Return the [x, y] coordinate for the center point of the cell that contains the specified text.  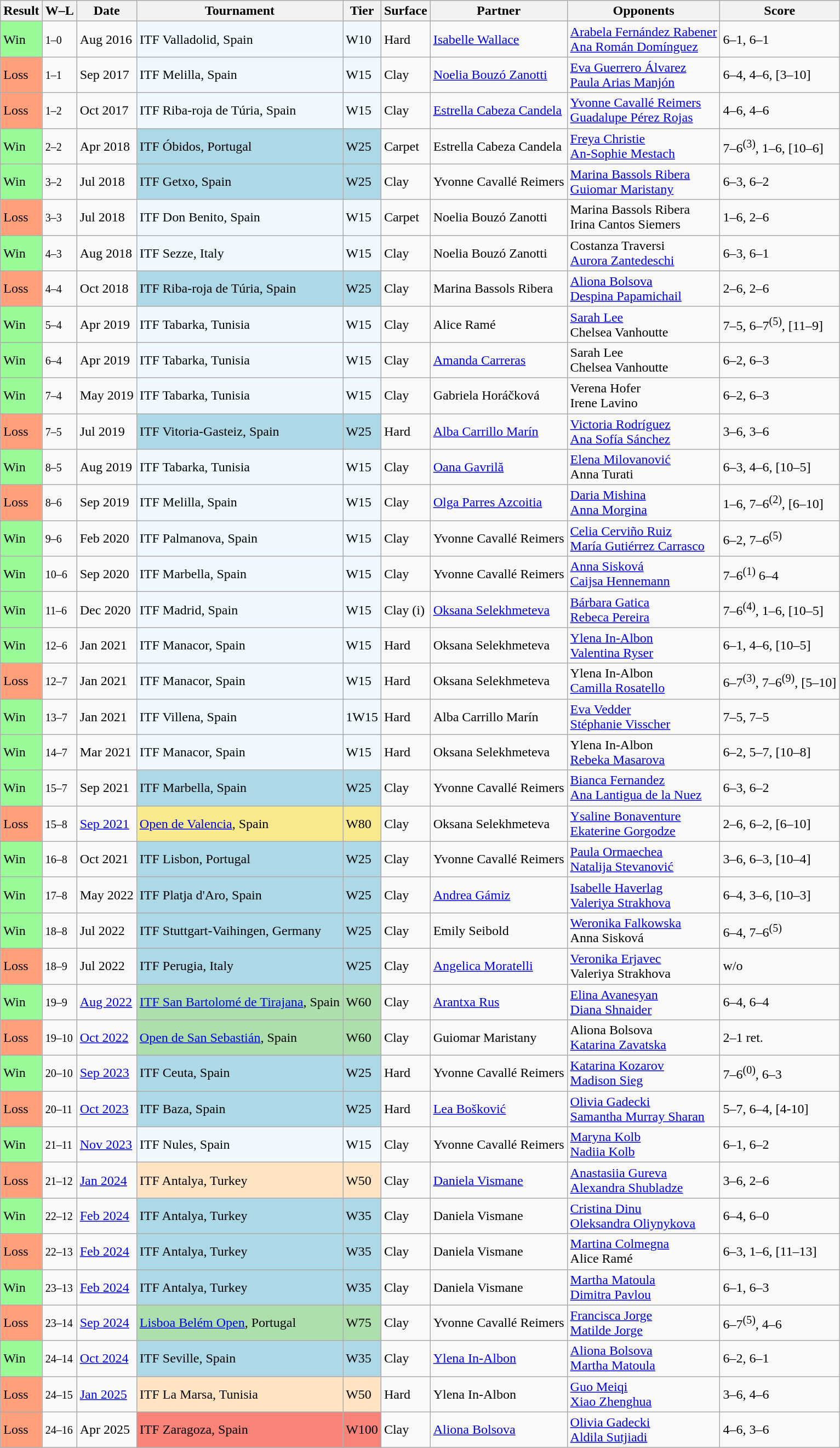
Alice Ramé [499, 324]
23–13 [59, 1287]
ITF Palmanova, Spain [239, 538]
W75 [362, 1323]
19–10 [59, 1038]
2–2 [59, 146]
6–4 [59, 360]
6–1, 6–3 [780, 1287]
6–4, 3–6, [10–3] [780, 894]
Partner [499, 11]
ITF La Marsa, Tunisia [239, 1394]
ITF Seville, Spain [239, 1358]
Costanza Traversi Aurora Zantedeschi [643, 253]
Celia Cerviño Ruiz María Gutiérrez Carrasco [643, 538]
ITF Valladolid, Spain [239, 39]
Anna Sisková Caijsa Hennemann [643, 574]
May 2022 [106, 894]
Oana Gavrilă [499, 467]
2–6, 2–6 [780, 288]
Marina Bassols Ribera Irina Cantos Siemers [643, 217]
18–8 [59, 931]
Veronika Erjavec Valeriya Strakhova [643, 966]
Result [21, 11]
Bianca Fernandez Ana Lantigua de la Nuez [643, 788]
Feb 2020 [106, 538]
3–6, 3–6 [780, 431]
May 2019 [106, 396]
3–6, 6–3, [10–4] [780, 859]
Apr 2025 [106, 1429]
6–3, 1–6, [11–13] [780, 1252]
21–11 [59, 1144]
Eva Guerrero Álvarez Paula Arias Manjón [643, 75]
ITF Sezze, Italy [239, 253]
ITF Platja d'Aro, Spain [239, 894]
Cristina Dinu Oleksandra Oliynykova [643, 1216]
Guo Meiqi Xiao Zhenghua [643, 1394]
Katarina Kozarov Madison Sieg [643, 1073]
Clay (i) [405, 609]
Isabelle Haverlag Valeriya Strakhova [643, 894]
22–12 [59, 1216]
8–6 [59, 503]
4–6, 3–6 [780, 1429]
Sep 2017 [106, 75]
Weronika Falkowska Anna Sisková [643, 931]
17–8 [59, 894]
6–1, 6–1 [780, 39]
Nov 2023 [106, 1144]
ITF Getxo, Spain [239, 182]
1–0 [59, 39]
15–8 [59, 823]
23–14 [59, 1323]
Yvonne Cavallé Reimers Guadalupe Pérez Rojas [643, 111]
Open de Valencia, Spain [239, 823]
12–6 [59, 646]
ITF Baza, Spain [239, 1109]
24–16 [59, 1429]
Tier [362, 11]
Ylena In-Albon Rebeka Masarova [643, 752]
7–6(0), 6–3 [780, 1073]
Oct 2023 [106, 1109]
Ylena In-Albon Camilla Rosatello [643, 681]
22–13 [59, 1252]
Elina Avanesyan Diana Shnaider [643, 1002]
Martha Matoula Dimitra Pavlou [643, 1287]
Marina Bassols Ribera [499, 288]
Angelica Moratelli [499, 966]
Aliona Bolsova Katarina Zavatska [643, 1038]
6–3, 6–1 [780, 253]
6–3, 4–6, [10–5] [780, 467]
Date [106, 11]
6–4, 4–6, [3–10] [780, 75]
Sep 2020 [106, 574]
Marina Bassols Ribera Guiomar Maristany [643, 182]
Aug 2019 [106, 467]
Amanda Carreras [499, 360]
6–1, 6–2 [780, 1144]
Martina Colmegna Alice Ramé [643, 1252]
8–5 [59, 467]
3–3 [59, 217]
4–4 [59, 288]
6–2, 7–6(5) [780, 538]
Aliona Bolsova [499, 1429]
Oct 2024 [106, 1358]
Arabela Fernández Rabener Ana Román Domínguez [643, 39]
Sep 2023 [106, 1073]
6–2, 5–7, [10–8] [780, 752]
Jan 2025 [106, 1394]
6–7(3), 7–6(9), [5–10] [780, 681]
W–L [59, 11]
Aliona Bolsova Despina Papamichail [643, 288]
Jan 2024 [106, 1181]
Oct 2018 [106, 288]
20–10 [59, 1073]
Ysaline Bonaventure Ekaterine Gorgodze [643, 823]
1–1 [59, 75]
ITF Óbidos, Portugal [239, 146]
4–3 [59, 253]
18–9 [59, 966]
Arantxa Rus [499, 1002]
Bárbara Gatica Rebeca Pereira [643, 609]
1–2 [59, 111]
ITF Nules, Spain [239, 1144]
7–6(3), 1–6, [10–6] [780, 146]
7–4 [59, 396]
Victoria Rodríguez Ana Sofía Sánchez [643, 431]
ITF Lisbon, Portugal [239, 859]
6–7(5), 4–6 [780, 1323]
6–4, 6–4 [780, 1002]
Olivia Gadecki Aldila Sutjiadi [643, 1429]
w/o [780, 966]
Mar 2021 [106, 752]
24–15 [59, 1394]
6–1, 4–6, [10–5] [780, 646]
Eva Vedder Stéphanie Visscher [643, 717]
Daria Mishina Anna Morgina [643, 503]
7–5, 6–7(5), [11–9] [780, 324]
Surface [405, 11]
9–6 [59, 538]
14–7 [59, 752]
W80 [362, 823]
1–6, 2–6 [780, 217]
ITF Stuttgart-Vaihingen, Germany [239, 931]
2–1 ret. [780, 1038]
Anastasiia Gureva Alexandra Shubladze [643, 1181]
7–5 [59, 431]
Aug 2018 [106, 253]
Jul 2019 [106, 431]
W10 [362, 39]
Aug 2022 [106, 1002]
Aug 2016 [106, 39]
Gabriela Horáčková [499, 396]
Emily Seibold [499, 931]
16–8 [59, 859]
Olga Parres Azcoitia [499, 503]
Ylena In-Albon Valentina Ryser [643, 646]
3–6, 2–6 [780, 1181]
Paula Ormaechea Natalija Stevanović [643, 859]
Verena Hofer Irene Lavino [643, 396]
7–6(1) 6–4 [780, 574]
11–6 [59, 609]
ITF Don Benito, Spain [239, 217]
6–4, 7–6(5) [780, 931]
2–6, 6–2, [6–10] [780, 823]
1W15 [362, 717]
Sep 2024 [106, 1323]
Freya Christie An-Sophie Mestach [643, 146]
ITF Vitoria-Gasteiz, Spain [239, 431]
ITF Zaragoza, Spain [239, 1429]
ITF Perugia, Italy [239, 966]
24–14 [59, 1358]
12–7 [59, 681]
3–6, 4–6 [780, 1394]
Maryna Kolb Nadiia Kolb [643, 1144]
Sep 2019 [106, 503]
21–12 [59, 1181]
20–11 [59, 1109]
6–4, 6–0 [780, 1216]
Open de San Sebastián, Spain [239, 1038]
7–6(4), 1–6, [10–5] [780, 609]
Apr 2018 [106, 146]
W100 [362, 1429]
Andrea Gámiz [499, 894]
Elena Milovanović Anna Turati [643, 467]
19–9 [59, 1002]
Dec 2020 [106, 609]
6–2, 6–1 [780, 1358]
Isabelle Wallace [499, 39]
4–6, 4–6 [780, 111]
3–2 [59, 182]
ITF Ceuta, Spain [239, 1073]
ITF Madrid, Spain [239, 609]
Lisboa Belém Open, Portugal [239, 1323]
15–7 [59, 788]
10–6 [59, 574]
5–4 [59, 324]
Oct 2021 [106, 859]
Aliona Bolsova Martha Matoula [643, 1358]
Oct 2022 [106, 1038]
Olivia Gadecki Samantha Murray Sharan [643, 1109]
ITF San Bartolomé de Tirajana, Spain [239, 1002]
Opponents [643, 11]
ITF Villena, Spain [239, 717]
1–6, 7–6(2), [6–10] [780, 503]
13–7 [59, 717]
Score [780, 11]
Guiomar Maristany [499, 1038]
Oct 2017 [106, 111]
Tournament [239, 11]
Lea Bošković [499, 1109]
5–7, 6–4, [4-10] [780, 1109]
7–5, 7–5 [780, 717]
Francisca Jorge Matilde Jorge [643, 1323]
